Search for the cell housing the specified text and yield its (X, Y) center coordinate. 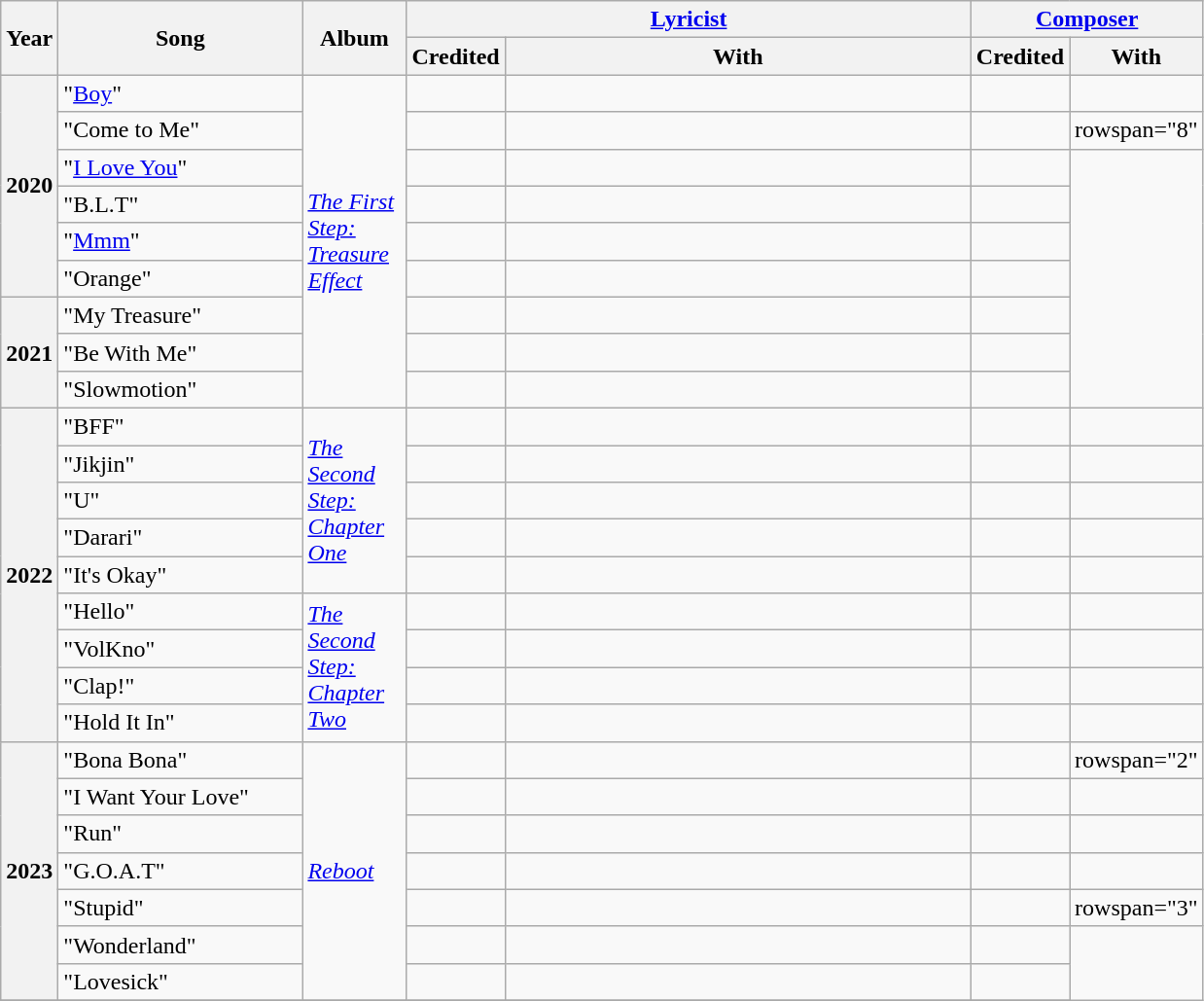
"Bona Bona" (181, 760)
"Be With Me" (181, 352)
"Lovesick" (181, 982)
"Come to Me" (181, 130)
Reboot (354, 871)
Lyricist (689, 19)
"Darari" (181, 538)
"BFF" (181, 426)
"VolKno" (181, 649)
Song (181, 38)
"Stupid" (181, 908)
rowspan="3" (1137, 908)
"Hello" (181, 612)
rowspan="2" (1137, 760)
"B.L.T" (181, 204)
Year (29, 38)
The First Step: Treasure Effect (354, 241)
"Run" (181, 834)
"I Love You" (181, 167)
"Hold It In" (181, 723)
The Second Step: Chapter One (354, 500)
The Second Step: Chapter Two (354, 667)
2020 (29, 186)
"It's Okay" (181, 575)
rowspan="8" (1137, 130)
2023 (29, 871)
"Mmm" (181, 241)
"U" (181, 501)
"Clap!" (181, 686)
Album (354, 38)
2022 (29, 574)
"G.O.A.T" (181, 871)
"I Want Your Love" (181, 797)
"Orange" (181, 278)
"Jikjin" (181, 464)
"Wonderland" (181, 945)
"Slowmotion" (181, 389)
Composer (1087, 19)
"My Treasure" (181, 315)
"Boy" (181, 93)
2021 (29, 352)
